Extract the [x, y] coordinate from the center of the cell holding the provided text.  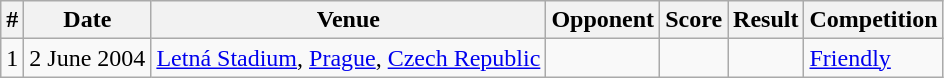
Date [88, 20]
Venue [348, 20]
Score [694, 20]
Competition [874, 20]
Friendly [874, 58]
Letná Stadium, Prague, Czech Republic [348, 58]
Opponent [603, 20]
1 [12, 58]
2 June 2004 [88, 58]
Result [766, 20]
# [12, 20]
